Find where the given text appears and provide that cell's center as [X, Y] coordinate. 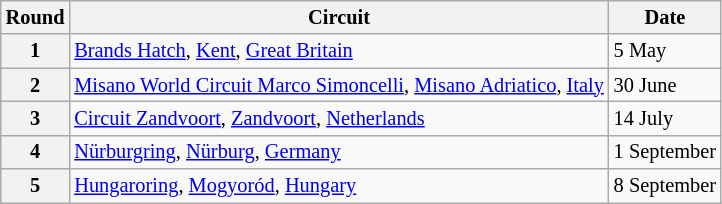
5 [36, 186]
1 September [665, 152]
8 September [665, 186]
Misano World Circuit Marco Simoncelli, Misano Adriatico, Italy [338, 85]
14 July [665, 118]
Circuit Zandvoort, Zandvoort, Netherlands [338, 118]
Nürburgring, Nürburg, Germany [338, 152]
Round [36, 17]
4 [36, 152]
Hungaroring, Mogyoród, Hungary [338, 186]
1 [36, 51]
Brands Hatch, Kent, Great Britain [338, 51]
Date [665, 17]
2 [36, 85]
Circuit [338, 17]
3 [36, 118]
30 June [665, 85]
5 May [665, 51]
